Provide the [X, Y] coordinate of the cell's center where the given text is located.  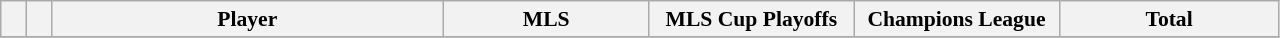
Champions League [956, 19]
Total [1169, 19]
Player [248, 19]
MLS Cup Playoffs [752, 19]
MLS [546, 19]
